Scan for the cell matching the given text and deliver its [x, y] coordinate at center. 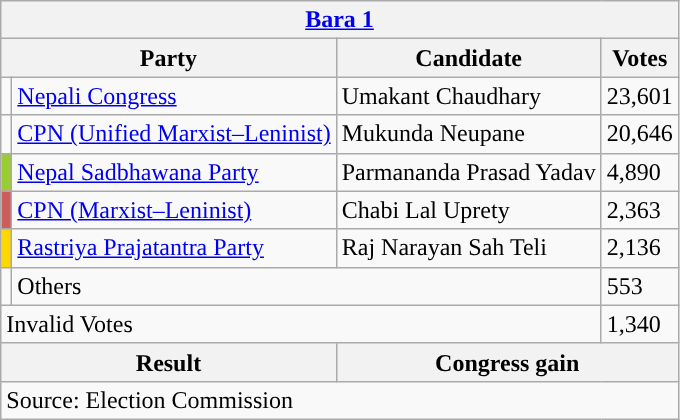
Party [168, 58]
Nepali Congress [174, 96]
20,646 [640, 134]
CPN (Marxist–Leninist) [174, 210]
Rastriya Prajatantra Party [174, 248]
Bara 1 [340, 20]
4,890 [640, 172]
Source: Election Commission [340, 400]
2,136 [640, 248]
1,340 [640, 324]
Raj Narayan Sah Teli [468, 248]
Congress gain [507, 362]
Candidate [468, 58]
Umakant Chaudhary [468, 96]
Nepal Sadbhawana Party [174, 172]
553 [640, 286]
Parmananda Prasad Yadav [468, 172]
23,601 [640, 96]
2,363 [640, 210]
Invalid Votes [301, 324]
CPN (Unified Marxist–Leninist) [174, 134]
Chabi Lal Uprety [468, 210]
Votes [640, 58]
Result [168, 362]
Mukunda Neupane [468, 134]
Others [306, 286]
